Return the (x, y) coordinate for the center point of the cell that contains the specified text.  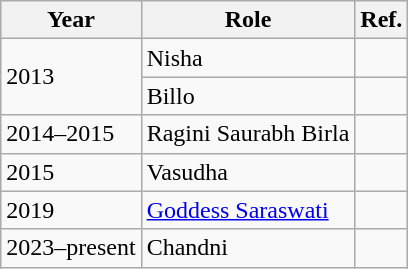
2015 (71, 172)
Goddess Saraswati (248, 210)
Chandni (248, 248)
2019 (71, 210)
Nisha (248, 58)
Year (71, 20)
Vasudha (248, 172)
Ragini Saurabh Birla (248, 134)
Billo (248, 96)
2013 (71, 77)
2014–2015 (71, 134)
2023–present (71, 248)
Ref. (382, 20)
Role (248, 20)
